Extract the (x, y) coordinate from the center of the cell holding the provided text.  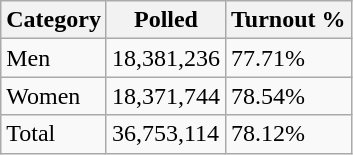
18,371,744 (166, 96)
Women (54, 96)
78.54% (289, 96)
Total (54, 134)
Turnout % (289, 20)
77.71% (289, 58)
Men (54, 58)
18,381,236 (166, 58)
36,753,114 (166, 134)
Category (54, 20)
78.12% (289, 134)
Polled (166, 20)
